Search for the cell housing the specified text and yield its (X, Y) center coordinate. 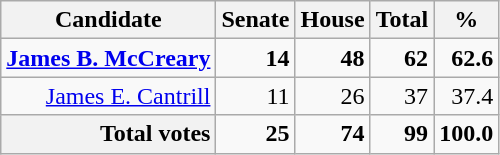
37.4 (466, 96)
Total votes (108, 134)
14 (256, 58)
48 (332, 58)
62 (402, 58)
25 (256, 134)
Candidate (108, 20)
62.6 (466, 58)
House (332, 20)
74 (332, 134)
26 (332, 96)
Total (402, 20)
100.0 (466, 134)
99 (402, 134)
James B. McCreary (108, 58)
11 (256, 96)
37 (402, 96)
% (466, 20)
Senate (256, 20)
James E. Cantrill (108, 96)
